Return the [x, y] coordinate for the center point of the cell that contains the specified text.  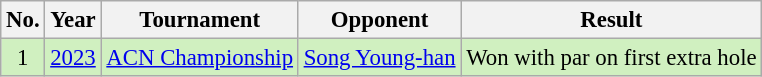
Year [73, 20]
No. [23, 20]
2023 [73, 58]
1 [23, 58]
Result [612, 20]
Won with par on first extra hole [612, 58]
Tournament [200, 20]
Opponent [380, 20]
ACN Championship [200, 58]
Song Young-han [380, 58]
